Return the [X, Y] coordinate for the center point of the cell that contains the specified text.  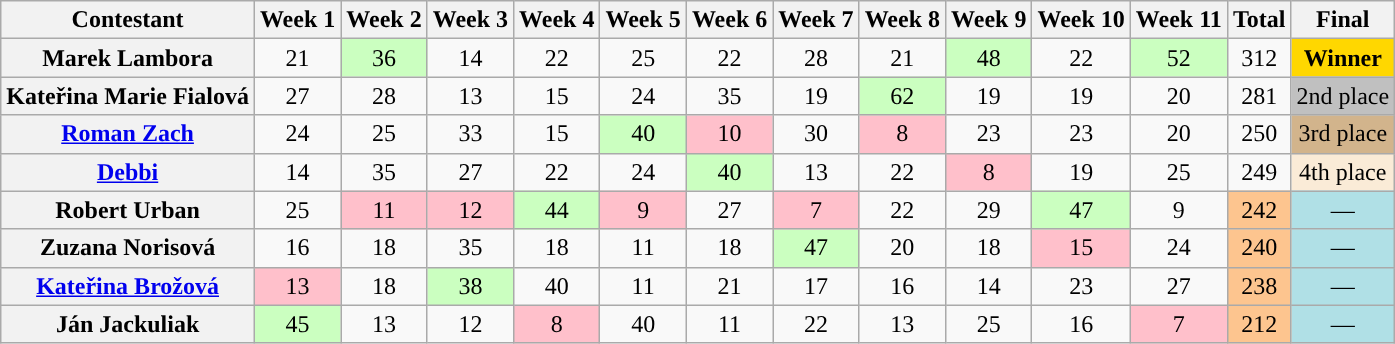
10 [729, 134]
240 [1259, 248]
Debbi [128, 172]
Week 10 [1081, 20]
Robert Urban [128, 210]
238 [1259, 286]
29 [989, 210]
242 [1259, 210]
Week 11 [1178, 20]
212 [1259, 324]
249 [1259, 172]
Week 7 [816, 20]
Week 1 [297, 20]
Contestant [128, 20]
Final [1343, 20]
Ján Jackuliak [128, 324]
48 [989, 58]
250 [1259, 134]
33 [470, 134]
3rd place [1343, 134]
Total [1259, 20]
Kateřina Brožová [128, 286]
52 [1178, 58]
30 [816, 134]
312 [1259, 58]
Week 9 [989, 20]
36 [384, 58]
Week 2 [384, 20]
Roman Zach [128, 134]
281 [1259, 96]
Zuzana Norisová [128, 248]
44 [557, 210]
Week 8 [902, 20]
Marek Lambora [128, 58]
17 [816, 286]
Week 4 [557, 20]
45 [297, 324]
Week 5 [643, 20]
4th place [1343, 172]
2nd place [1343, 96]
Week 6 [729, 20]
Kateřina Marie Fialová [128, 96]
Winner [1343, 58]
62 [902, 96]
38 [470, 286]
Week 3 [470, 20]
